Identify which cell holds the provided text, then report its [x, y] central coordinate. 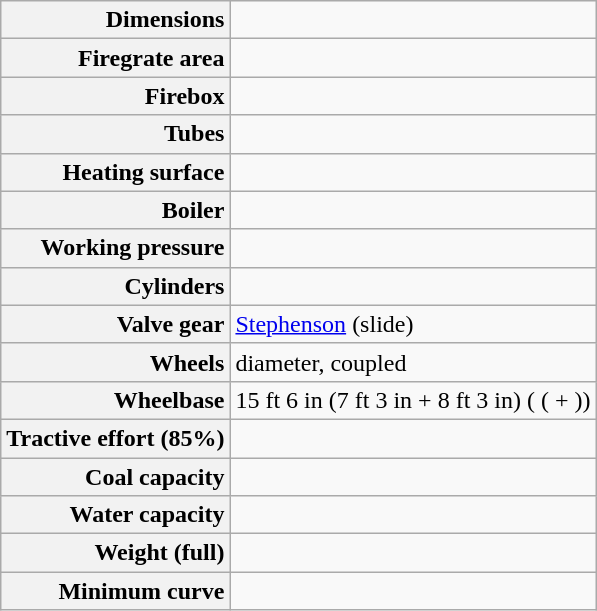
Coal capacity [116, 477]
Tractive effort (85%) [116, 438]
Weight (full) [116, 553]
Water capacity [116, 515]
Dimensions [116, 20]
Firegrate area [116, 58]
Wheels [116, 362]
Cylinders [116, 286]
Wheelbase [116, 400]
Firebox [116, 96]
Stephenson (slide) [413, 324]
diameter, coupled [413, 362]
15 ft 6 in (7 ft 3 in + 8 ft 3 in) ( ( + )) [413, 400]
Minimum curve [116, 591]
Boiler [116, 210]
Working pressure [116, 248]
Valve gear [116, 324]
Tubes [116, 134]
Heating surface [116, 172]
